Locate the cell with the specified text and output its (x, y) center coordinate. 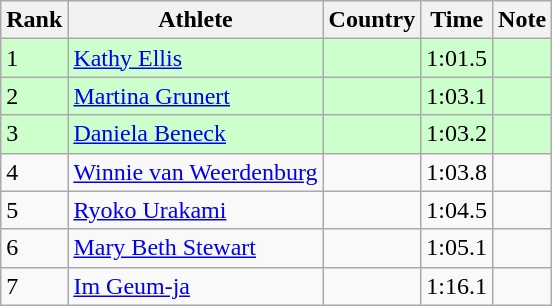
1 (34, 58)
3 (34, 134)
7 (34, 286)
2 (34, 96)
Kathy Ellis (196, 58)
Note (522, 20)
4 (34, 172)
Rank (34, 20)
Im Geum-ja (196, 286)
6 (34, 248)
Country (372, 20)
Winnie van Weerdenburg (196, 172)
1:05.1 (457, 248)
1:03.2 (457, 134)
1:01.5 (457, 58)
5 (34, 210)
Martina Grunert (196, 96)
1:16.1 (457, 286)
Ryoko Urakami (196, 210)
1:03.1 (457, 96)
1:03.8 (457, 172)
Athlete (196, 20)
Time (457, 20)
Mary Beth Stewart (196, 248)
Daniela Beneck (196, 134)
1:04.5 (457, 210)
